Output the [X, Y] coordinate of the center of the cell containing the given text.  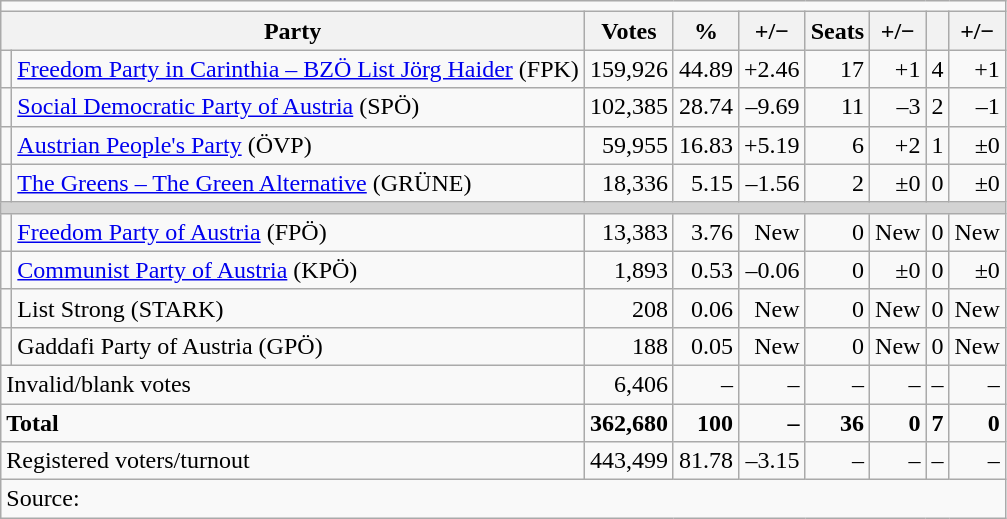
4 [938, 69]
–1 [977, 107]
+2 [898, 145]
% [706, 31]
Invalid/blank votes [293, 384]
36 [837, 423]
7 [938, 423]
102,385 [628, 107]
0.05 [706, 346]
362,680 [628, 423]
208 [628, 308]
17 [837, 69]
Total [293, 423]
Party [293, 31]
0.06 [706, 308]
+2.46 [772, 69]
5.15 [706, 183]
Seats [837, 31]
–0.06 [772, 270]
59,955 [628, 145]
1 [938, 145]
Gaddafi Party of Austria (GPÖ) [298, 346]
–3 [898, 107]
Communist Party of Austria (KPÖ) [298, 270]
Votes [628, 31]
Social Democratic Party of Austria (SPÖ) [298, 107]
1,893 [628, 270]
0.53 [706, 270]
+5.19 [772, 145]
81.78 [706, 461]
100 [706, 423]
13,383 [628, 232]
6,406 [628, 384]
3.76 [706, 232]
Freedom Party of Austria (FPÖ) [298, 232]
Austrian People's Party (ÖVP) [298, 145]
159,926 [628, 69]
Source: [504, 499]
–9.69 [772, 107]
11 [837, 107]
16.83 [706, 145]
List Strong (STARK) [298, 308]
44.89 [706, 69]
Freedom Party in Carinthia – BZÖ List Jörg Haider (FPK) [298, 69]
–1.56 [772, 183]
188 [628, 346]
The Greens – The Green Alternative (GRÜNE) [298, 183]
18,336 [628, 183]
Registered voters/turnout [293, 461]
443,499 [628, 461]
6 [837, 145]
–3.15 [772, 461]
28.74 [706, 107]
